Scan for the cell matching the given text and deliver its (X, Y) coordinate at center. 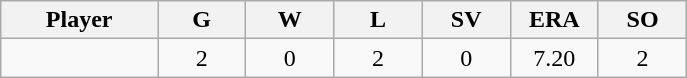
Player (80, 20)
L (378, 20)
SV (466, 20)
SO (642, 20)
ERA (554, 20)
G (202, 20)
W (290, 20)
7.20 (554, 58)
